Return the (X, Y) coordinate for the center point of the cell that contains the specified text.  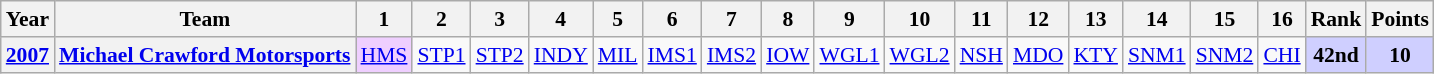
6 (672, 19)
SNM2 (1225, 55)
8 (788, 19)
IOW (788, 55)
Year (28, 19)
12 (1038, 19)
5 (618, 19)
WGL1 (849, 55)
KTY (1095, 55)
MDO (1038, 55)
HMS (384, 55)
11 (982, 19)
WGL2 (920, 55)
3 (500, 19)
Michael Crawford Motorsports (204, 55)
13 (1095, 19)
7 (732, 19)
Points (1400, 19)
IMS1 (672, 55)
SNM1 (1157, 55)
9 (849, 19)
STP1 (441, 55)
CHI (1282, 55)
MIL (618, 55)
2 (441, 19)
14 (1157, 19)
2007 (28, 55)
STP2 (500, 55)
42nd (1336, 55)
Team (204, 19)
INDY (561, 55)
15 (1225, 19)
NSH (982, 55)
1 (384, 19)
4 (561, 19)
16 (1282, 19)
Rank (1336, 19)
IMS2 (732, 55)
